Pinpoint the cell where the given text exists, returning its [x, y] midpoint coordinate. 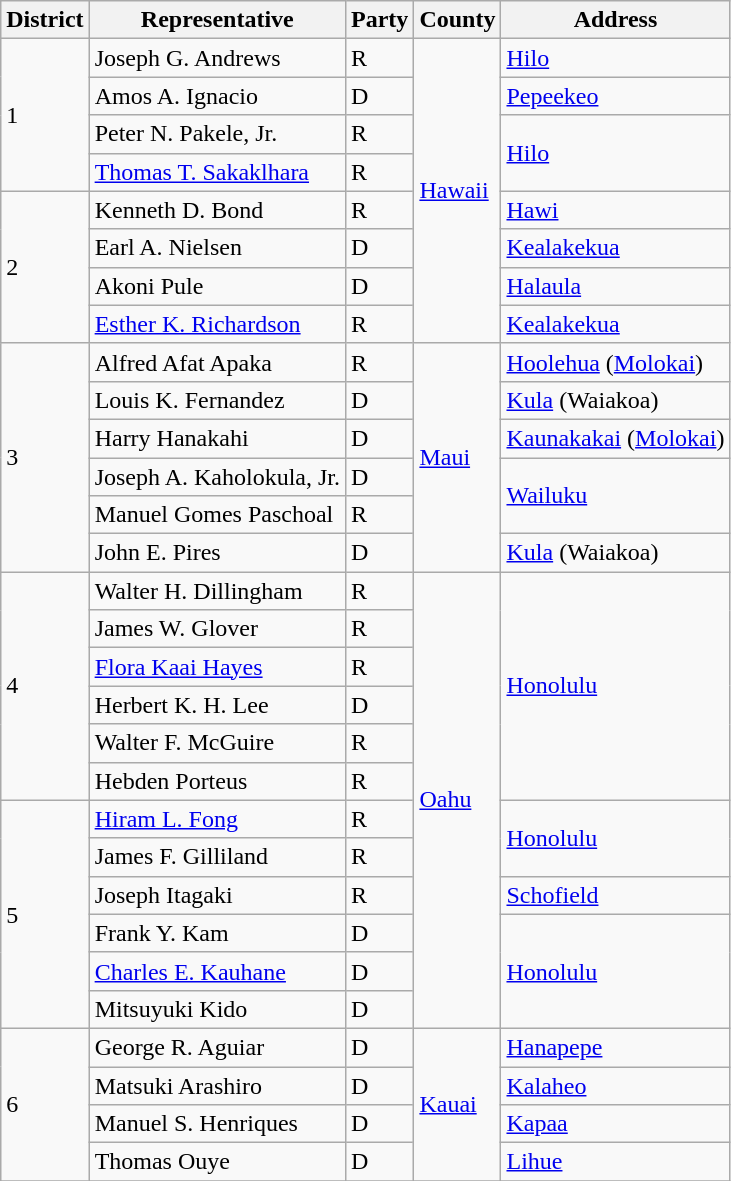
Frank Y. Kam [217, 933]
Hawaii [458, 191]
6 [45, 1104]
5 [45, 914]
Harry Hanakahi [217, 438]
Akoni Pule [217, 286]
County [458, 20]
George R. Aguiar [217, 1047]
Flora Kaai Hayes [217, 667]
Thomas T. Sakaklhara [217, 172]
Earl A. Nielsen [217, 248]
Thomas Ouye [217, 1162]
Oahu [458, 800]
4 [45, 686]
Matsuki Arashiro [217, 1085]
Kalaheo [616, 1085]
Joseph A. Kaholokula, Jr. [217, 477]
Kauai [458, 1104]
Louis K. Fernandez [217, 400]
James F. Gilliland [217, 857]
District [45, 20]
Manuel Gomes Paschoal [217, 515]
Hebden Porteus [217, 781]
Schofield [616, 895]
3 [45, 457]
Hoolehua (Molokai) [616, 362]
Joseph Itagaki [217, 895]
Herbert K. H. Lee [217, 705]
Hiram L. Fong [217, 819]
Lihue [616, 1162]
Manuel S. Henriques [217, 1124]
Pepeekeo [616, 96]
Walter F. McGuire [217, 743]
Charles E. Kauhane [217, 971]
Halaula [616, 286]
Kenneth D. Bond [217, 210]
Maui [458, 457]
Kaunakakai (Molokai) [616, 438]
Hanapepe [616, 1047]
Alfred Afat Apaka [217, 362]
Amos A. Ignacio [217, 96]
Representative [217, 20]
Mitsuyuki Kido [217, 1009]
Address [616, 20]
Joseph G. Andrews [217, 58]
Walter H. Dillingham [217, 591]
Kapaa [616, 1124]
Esther K. Richardson [217, 324]
Wailuku [616, 496]
James W. Glover [217, 629]
Party [379, 20]
John E. Pires [217, 553]
1 [45, 115]
Hawi [616, 210]
Peter N. Pakele, Jr. [217, 134]
2 [45, 267]
